Identify which cell holds the provided text, then report its (X, Y) central coordinate. 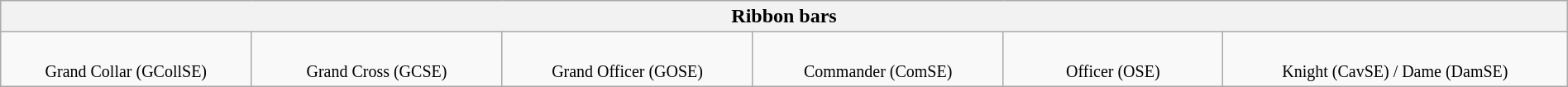
Grand Collar (GCollSE) (126, 60)
Officer (OSE) (1113, 60)
Commander (ComSE) (878, 60)
Grand Cross (GCSE) (377, 60)
Grand Officer (GOSE) (627, 60)
Knight (CavSE) / Dame (DamSE) (1394, 60)
Ribbon bars (784, 17)
